Output the [x, y] coordinate of the center of the cell containing the given text.  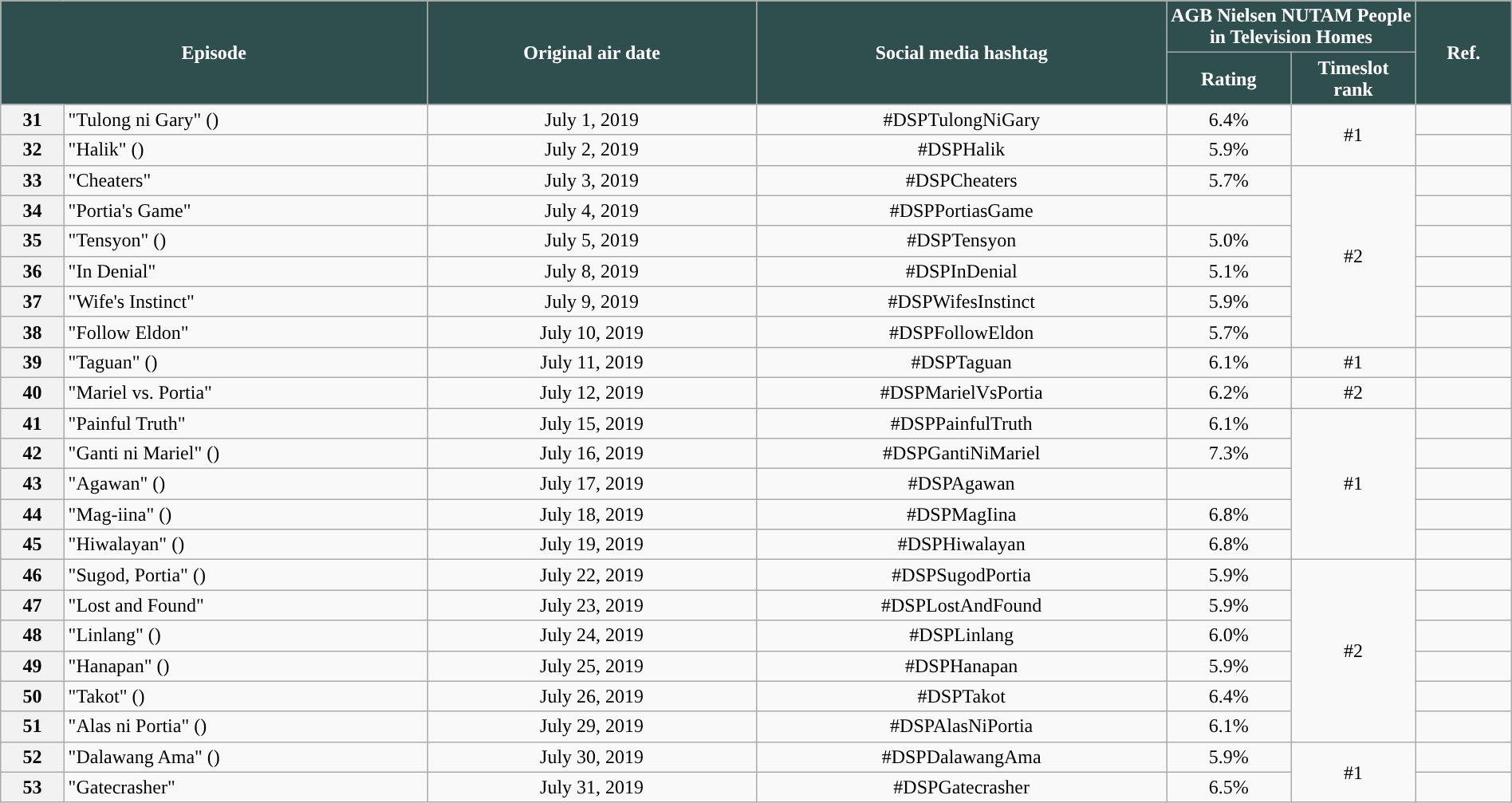
#DSPFollowEldon [962, 332]
#DSPMagIina [962, 514]
July 29, 2019 [592, 726]
Rating [1229, 78]
"Painful Truth" [246, 423]
6.5% [1229, 787]
"Mariel vs. Portia" [246, 392]
"Agawan" () [246, 484]
35 [32, 241]
#DSPTensyon [962, 241]
"Alas ni Portia" () [246, 726]
36 [32, 271]
"Takot" () [246, 696]
37 [32, 301]
Episode [214, 53]
July 16, 2019 [592, 454]
"In Denial" [246, 271]
47 [32, 605]
July 12, 2019 [592, 392]
6.0% [1229, 636]
#DSPPortiasGame [962, 211]
"Mag-iina" () [246, 514]
July 5, 2019 [592, 241]
#DSPSugodPortia [962, 575]
42 [32, 454]
Ref. [1463, 53]
33 [32, 180]
July 25, 2019 [592, 666]
July 24, 2019 [592, 636]
"Tensyon" () [246, 241]
#DSPLinlang [962, 636]
40 [32, 392]
#DSPHalik [962, 150]
"Hanapan" () [246, 666]
"Lost and Found" [246, 605]
32 [32, 150]
#DSPInDenial [962, 271]
"Portia's Game" [246, 211]
July 15, 2019 [592, 423]
53 [32, 787]
July 23, 2019 [592, 605]
#DSPHiwalayan [962, 545]
July 30, 2019 [592, 757]
July 4, 2019 [592, 211]
"Linlang" () [246, 636]
"Wife's Instinct" [246, 301]
#DSPTaguan [962, 362]
July 31, 2019 [592, 787]
#DSPLostAndFound [962, 605]
"Gatecrasher" [246, 787]
Original air date [592, 53]
"Follow Eldon" [246, 332]
July 19, 2019 [592, 545]
#DSPPainfulTruth [962, 423]
#DSPMarielVsPortia [962, 392]
July 26, 2019 [592, 696]
#DSPGantiNiMariel [962, 454]
"Tulong ni Gary" () [246, 120]
#DSPAgawan [962, 484]
"Hiwalayan" () [246, 545]
"Sugod, Portia" () [246, 575]
5.1% [1229, 271]
39 [32, 362]
49 [32, 666]
July 18, 2019 [592, 514]
"Cheaters" [246, 180]
#DSPGatecrasher [962, 787]
July 2, 2019 [592, 150]
July 11, 2019 [592, 362]
51 [32, 726]
7.3% [1229, 454]
July 3, 2019 [592, 180]
46 [32, 575]
#DSPAlasNiPortia [962, 726]
#DSPWifesInstinct [962, 301]
6.2% [1229, 392]
"Halik" () [246, 150]
#DSPTakot [962, 696]
31 [32, 120]
34 [32, 211]
52 [32, 757]
48 [32, 636]
#DSPDalawangAma [962, 757]
41 [32, 423]
38 [32, 332]
July 9, 2019 [592, 301]
AGB Nielsen NUTAM People in Television Homes [1292, 27]
"Dalawang Ama" () [246, 757]
#DSPTulongNiGary [962, 120]
July 8, 2019 [592, 271]
July 17, 2019 [592, 484]
#DSPHanapan [962, 666]
"Ganti ni Mariel" () [246, 454]
43 [32, 484]
#DSPCheaters [962, 180]
Timeslotrank [1353, 78]
July 22, 2019 [592, 575]
44 [32, 514]
45 [32, 545]
50 [32, 696]
July 10, 2019 [592, 332]
Social media hashtag [962, 53]
July 1, 2019 [592, 120]
"Taguan" () [246, 362]
5.0% [1229, 241]
